Extract the [x, y] coordinate from the center of the cell holding the provided text.  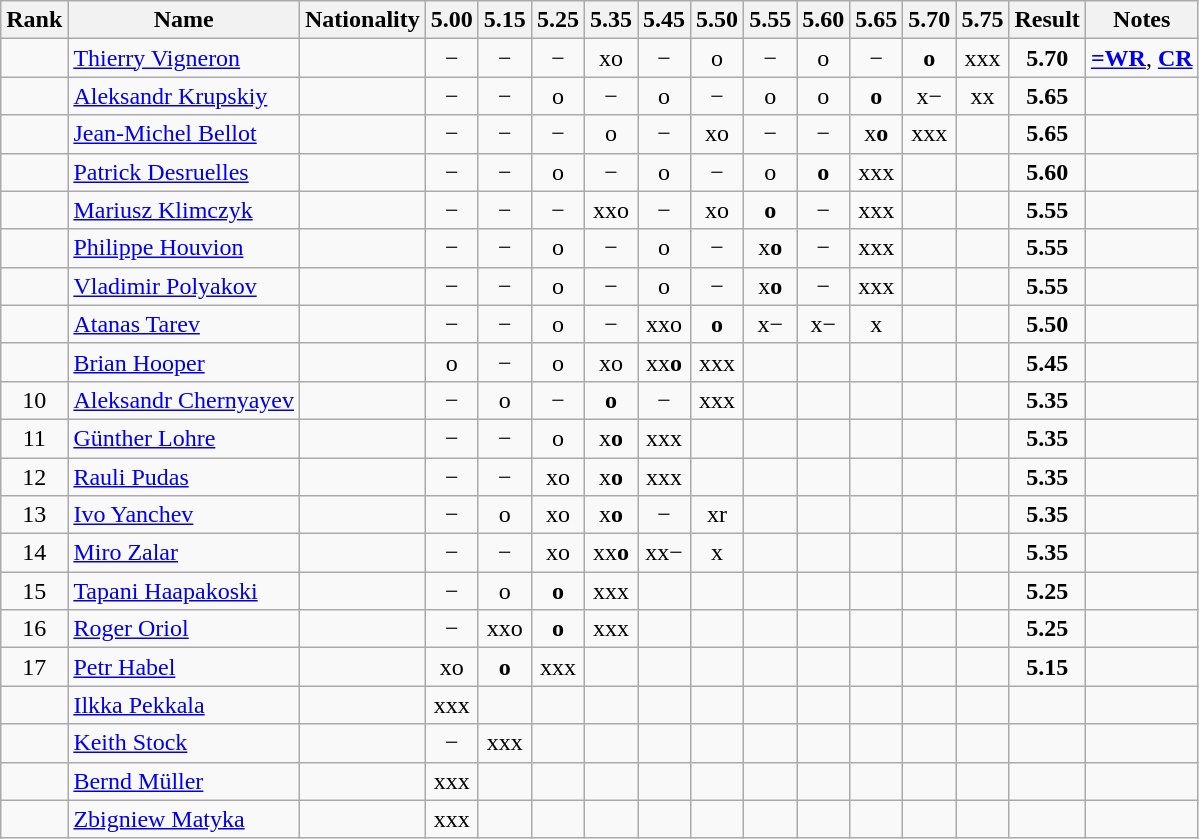
16 [34, 629]
Vladimir Polyakov [184, 286]
Günther Lohre [184, 438]
xr [718, 515]
Ilkka Pekkala [184, 705]
Atanas Tarev [184, 324]
5.75 [982, 20]
5.00 [452, 20]
Notes [1142, 20]
15 [34, 591]
12 [34, 477]
Aleksandr Krupskiy [184, 96]
=WR, CR [1142, 58]
Rauli Pudas [184, 477]
Petr Habel [184, 667]
Rank [34, 20]
14 [34, 553]
Brian Hooper [184, 362]
Miro Zalar [184, 553]
Jean-Michel Bellot [184, 134]
11 [34, 438]
xx [982, 96]
Name [184, 20]
13 [34, 515]
Keith Stock [184, 743]
Result [1047, 20]
Aleksandr Chernyayev [184, 400]
Bernd Müller [184, 781]
Zbigniew Matyka [184, 819]
Philippe Houvion [184, 248]
Ivo Yanchev [184, 515]
Mariusz Klimczyk [184, 210]
10 [34, 400]
Nationality [363, 20]
Thierry Vigneron [184, 58]
Patrick Desruelles [184, 172]
17 [34, 667]
Tapani Haapakoski [184, 591]
xx− [664, 553]
Roger Oriol [184, 629]
